Output the (X, Y) coordinate of the center of the cell containing the given text.  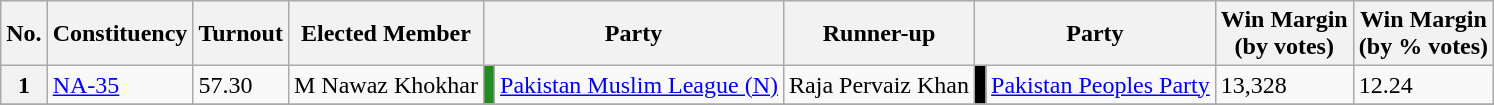
12.24 (1423, 85)
13,328 (1284, 85)
NA-35 (120, 85)
Win Margin(by votes) (1284, 34)
1 (24, 85)
Pakistan Peoples Party (1101, 85)
No. (24, 34)
Constituency (120, 34)
57.30 (241, 85)
Runner-up (880, 34)
Pakistan Muslim League (N) (640, 85)
Raja Pervaiz Khan (880, 85)
Elected Member (386, 34)
M Nawaz Khokhar (386, 85)
Win Margin(by % votes) (1423, 34)
Turnout (241, 34)
